From the cell containing the given text, extract its center point as (x, y) coordinate. 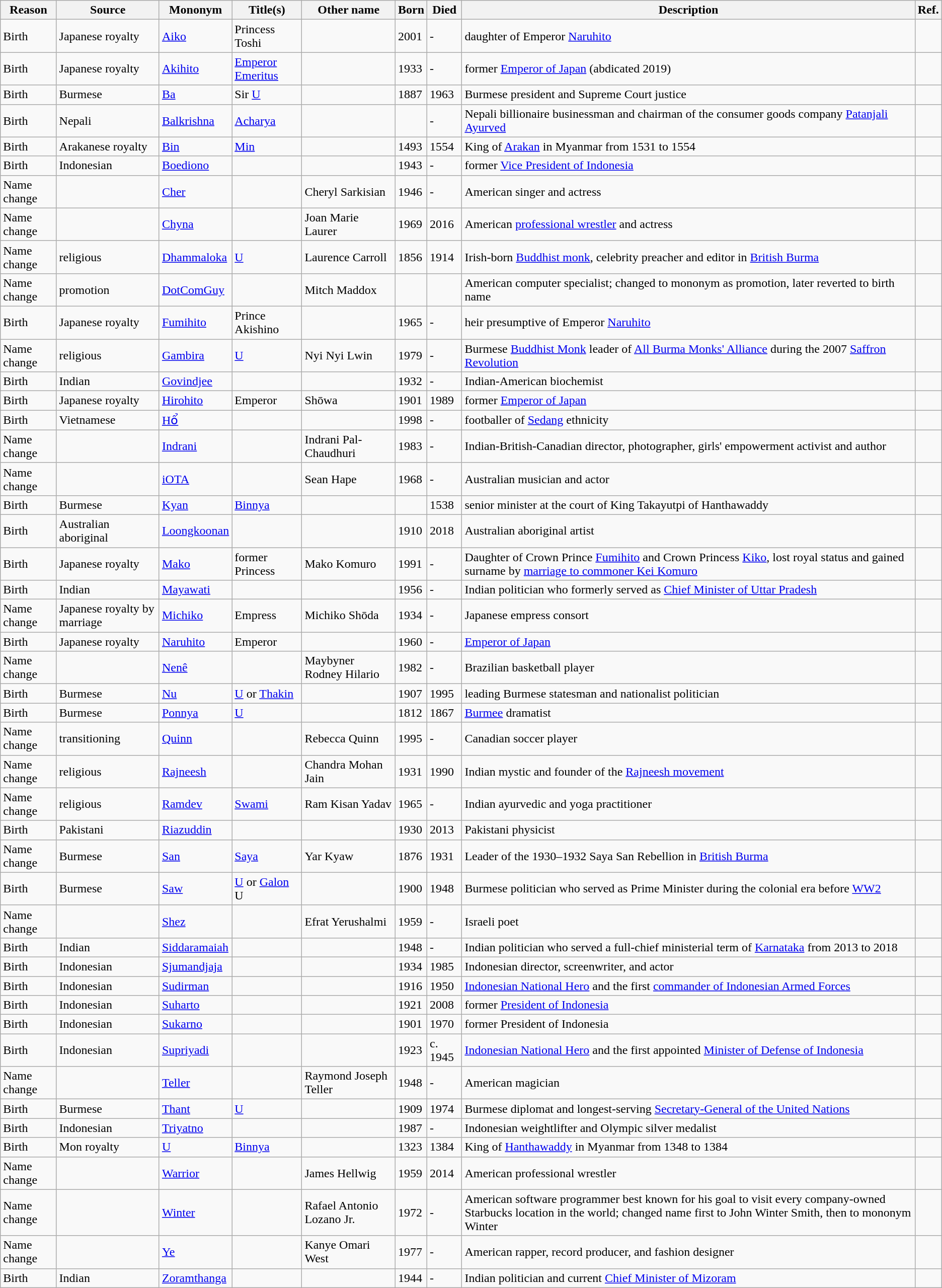
1943 (411, 166)
American professional wrestler and actress (688, 224)
former Emperor of Japan (688, 401)
Teller (195, 1083)
2014 (445, 1173)
1989 (445, 401)
Mononym (195, 10)
1969 (411, 224)
2016 (445, 224)
Nepali (108, 121)
Balkrishna (195, 121)
Mon royalty (108, 1147)
1968 (411, 479)
Australian musician and actor (688, 479)
Mako (195, 564)
American singer and actress (688, 191)
American rapper, record producer, and fashion designer (688, 1252)
Irish-born Buddhist monk, celebrity preacher and editor in British Burma (688, 257)
1812 (411, 713)
Emperor of Japan (688, 642)
Source (108, 10)
Swami (267, 804)
senior minister at the court of King Takayutpi of Hanthawaddy (688, 505)
Daughter of Crown Prince Fumihito and Crown Princess Kiko, lost royal status and gained surname by marriage to commoner Kei Komuro (688, 564)
Siddaramaiah (195, 947)
Indian-American biochemist (688, 382)
1946 (411, 191)
Empress (267, 616)
Kyan (195, 505)
Australian aboriginal artist (688, 531)
Efrat Yerushalmi (349, 921)
Indian politician who served a full-chief ministerial term of Karnataka from 2013 to 2018 (688, 947)
1867 (445, 713)
Laurence Carroll (349, 257)
DotComGuy (195, 290)
2018 (445, 531)
Naruhito (195, 642)
transitioning (108, 739)
Indonesian National Hero and the first appointed Minister of Defense of Indonesia (688, 1050)
1921 (411, 1005)
Japanese royalty by marriage (108, 616)
Rafael Antonio Lozano Jr. (349, 1213)
Yar Kyaw (349, 856)
Ramdev (195, 804)
1323 (411, 1147)
1998 (411, 420)
Indian politician who formerly served as Chief Minister of Uttar Pradesh (688, 590)
Fumihito (195, 322)
Gambira (195, 355)
1970 (445, 1024)
Pakistani physicist (688, 830)
Ye (195, 1252)
1960 (411, 642)
Chyna (195, 224)
heir presumptive of Emperor Naruhito (688, 322)
Burmese president and Supreme Court justice (688, 95)
promotion (108, 290)
Warrior (195, 1173)
Chandra Mohan Jain (349, 771)
Nenê (195, 667)
Min (267, 146)
Hirohito (195, 401)
1982 (411, 667)
Ref. (928, 10)
Kanye Omari West (349, 1252)
Indian politician and current Chief Minister of Mizoram (688, 1278)
Indian-British-Canadian director, photographer, girls' empowerment activist and author (688, 446)
2001 (411, 36)
Pakistani (108, 830)
Saw (195, 889)
2013 (445, 830)
Supriyadi (195, 1050)
1933 (411, 68)
Burmese politician who served as Prime Minister during the colonial era before WW2 (688, 889)
Triyatno (195, 1128)
former Princess (267, 564)
1977 (411, 1252)
Ba (195, 95)
Australian aboriginal (108, 531)
iOTA (195, 479)
Rajneesh (195, 771)
King of Arakan in Myanmar from 1531 to 1554 (688, 146)
Burmee dramatist (688, 713)
footballer of Sedang ethnicity (688, 420)
Govindjee (195, 382)
Zoramthanga (195, 1278)
Aiko (195, 36)
Indrani Pal-Chaudhuri (349, 446)
Raymond Joseph Teller (349, 1083)
Princess Toshi (267, 36)
Riazuddin (195, 830)
Title(s) (267, 10)
Sukarno (195, 1024)
Indonesian weightlifter and Olympic silver medalist (688, 1128)
c. 1945 (445, 1050)
American computer specialist; changed to mononym as promotion, later reverted to birth name (688, 290)
Winter (195, 1213)
Emperor Emeritus (267, 68)
Arakanese royalty (108, 146)
Description (688, 10)
Indrani (195, 446)
Nyi Nyi Lwin (349, 355)
Suharto (195, 1005)
Burmese Buddhist Monk leader of All Burma Monks' Alliance during the 2007 Saffron Revolution (688, 355)
Other name (349, 10)
Maybyner Rodney Hilario (349, 667)
1991 (411, 564)
James Hellwig (349, 1173)
Nepali billionaire businessman and chairman of the consumer goods company Patanjali Ayurved (688, 121)
Akihito (195, 68)
American professional wrestler (688, 1173)
Leader of the 1930–1932 Saya San Rebellion in British Burma (688, 856)
U or Thakin (267, 694)
Boediono (195, 166)
Indonesian director, screenwriter, and actor (688, 966)
Canadian soccer player (688, 739)
1932 (411, 382)
San (195, 856)
1990 (445, 771)
1972 (411, 1213)
1923 (411, 1050)
1987 (411, 1128)
1384 (445, 1147)
Died (445, 10)
Acharya (267, 121)
Bin (195, 146)
Indian ayurvedic and yoga practitioner (688, 804)
Burmese diplomat and longest-serving Secretary-General of the United Nations (688, 1109)
Ponnya (195, 713)
Thant (195, 1109)
Cher (195, 191)
1944 (411, 1278)
Hổ (195, 420)
Quinn (195, 739)
Ram Kisan Yadav (349, 804)
Cheryl Sarkisian (349, 191)
1493 (411, 146)
1887 (411, 95)
Saya (267, 856)
1876 (411, 856)
King of Hanthawaddy in Myanmar from 1348 to 1384 (688, 1147)
1956 (411, 590)
Rebecca Quinn (349, 739)
1910 (411, 531)
Japanese empress consort (688, 616)
U or Galon U (267, 889)
Vietnamese (108, 420)
1909 (411, 1109)
former Emperor of Japan (abdicated 2019) (688, 68)
1916 (411, 986)
Sudirman (195, 986)
Sean Hape (349, 479)
American magician (688, 1083)
Mayawati (195, 590)
1900 (411, 889)
Michiko Shōda (349, 616)
Loongkoonan (195, 531)
Israeli poet (688, 921)
1856 (411, 257)
Mako Komuro (349, 564)
Mitch Maddox (349, 290)
Indonesian National Hero and the first commander of Indonesian Armed Forces (688, 986)
1930 (411, 830)
1974 (445, 1109)
Dhammaloka (195, 257)
1963 (445, 95)
1554 (445, 146)
leading Burmese statesman and nationalist politician (688, 694)
1914 (445, 257)
Joan Marie Laurer (349, 224)
2008 (445, 1005)
1979 (411, 355)
Brazilian basketball player (688, 667)
1983 (411, 446)
Indian mystic and founder of the Rajneesh movement (688, 771)
Sjumandjaja (195, 966)
daughter of Emperor Naruhito (688, 36)
Shōwa (349, 401)
Prince Akishino (267, 322)
Nu (195, 694)
Shez (195, 921)
Reason (28, 10)
Michiko (195, 616)
Sir U (267, 95)
Born (411, 10)
1538 (445, 505)
former Vice President of Indonesia (688, 166)
1907 (411, 694)
1950 (445, 986)
1985 (445, 966)
